For the text-containing cell, return its midpoint in [X, Y] coordinate format. 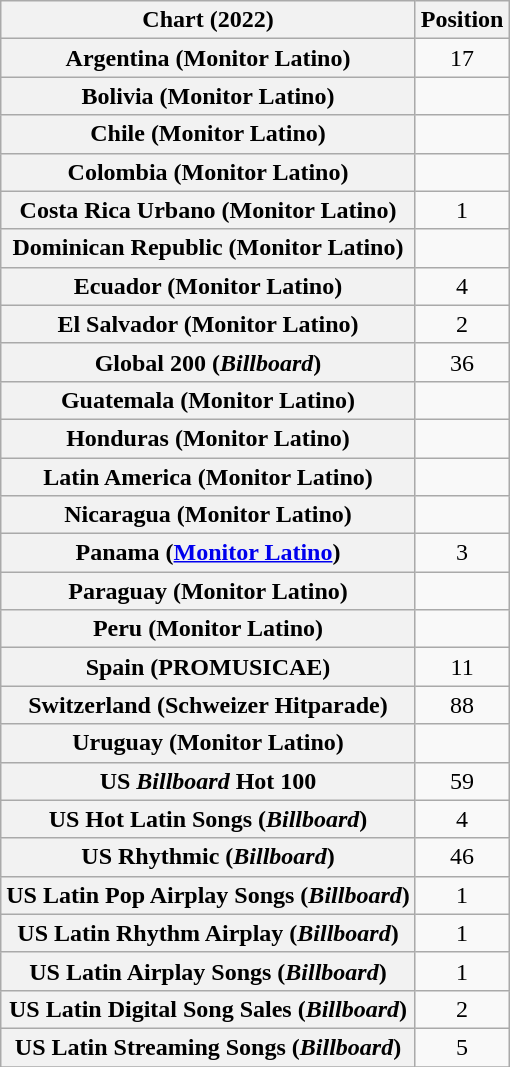
Position [462, 20]
US Hot Latin Songs (Billboard) [208, 819]
3 [462, 553]
US Latin Digital Song Sales (Billboard) [208, 1009]
Paraguay (Monitor Latino) [208, 591]
El Salvador (Monitor Latino) [208, 324]
US Rhythmic (Billboard) [208, 857]
Chart (2022) [208, 20]
Global 200 (Billboard) [208, 362]
US Latin Rhythm Airplay (Billboard) [208, 933]
US Latin Airplay Songs (Billboard) [208, 971]
Colombia (Monitor Latino) [208, 172]
Uruguay (Monitor Latino) [208, 743]
36 [462, 362]
Switzerland (Schweizer Hitparade) [208, 705]
Latin America (Monitor Latino) [208, 477]
Nicaragua (Monitor Latino) [208, 515]
Argentina (Monitor Latino) [208, 58]
Panama (Monitor Latino) [208, 553]
Costa Rica Urbano (Monitor Latino) [208, 210]
17 [462, 58]
Chile (Monitor Latino) [208, 134]
Peru (Monitor Latino) [208, 629]
Dominican Republic (Monitor Latino) [208, 248]
Guatemala (Monitor Latino) [208, 400]
59 [462, 781]
Ecuador (Monitor Latino) [208, 286]
5 [462, 1047]
US Billboard Hot 100 [208, 781]
US Latin Streaming Songs (Billboard) [208, 1047]
46 [462, 857]
11 [462, 667]
Spain (PROMUSICAE) [208, 667]
US Latin Pop Airplay Songs (Billboard) [208, 895]
Bolivia (Monitor Latino) [208, 96]
Honduras (Monitor Latino) [208, 438]
88 [462, 705]
